Detect which cell encompasses the target text, then output its (x, y) center coordinate. 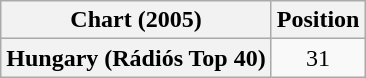
Position (318, 20)
31 (318, 58)
Hungary (Rádiós Top 40) (136, 58)
Chart (2005) (136, 20)
